Identify which cell holds the provided text, then report its (x, y) central coordinate. 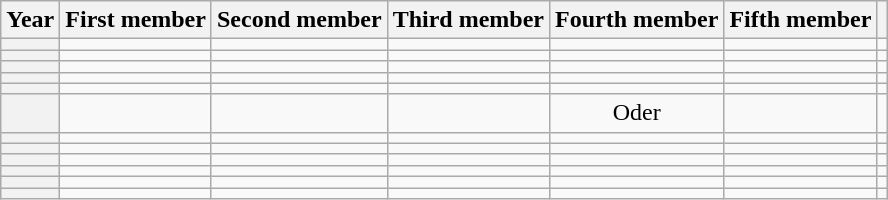
Year (30, 20)
Oder (637, 113)
Fourth member (637, 20)
Fifth member (800, 20)
First member (136, 20)
Second member (299, 20)
Third member (468, 20)
